Pinpoint the cell where the given text exists, returning its [X, Y] midpoint coordinate. 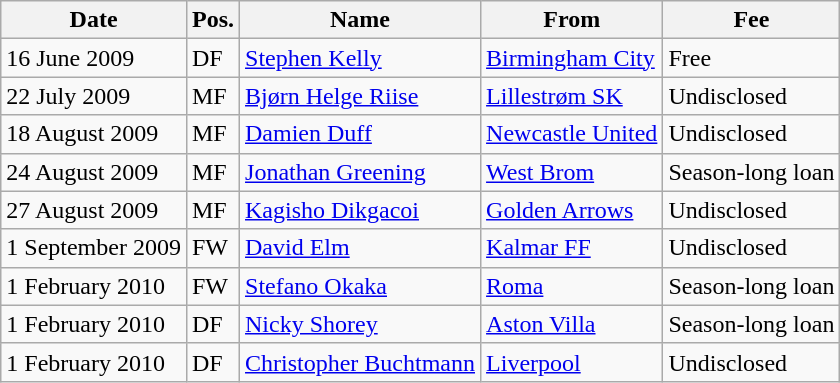
Nicky Shorey [360, 324]
Lillestrøm SK [572, 96]
Liverpool [572, 362]
Stefano Okaka [360, 286]
Date [94, 20]
18 August 2009 [94, 134]
Name [360, 20]
From [572, 20]
Roma [572, 286]
Bjørn Helge Riise [360, 96]
22 July 2009 [94, 96]
24 August 2009 [94, 172]
Free [752, 58]
Damien Duff [360, 134]
Newcastle United [572, 134]
Pos. [212, 20]
16 June 2009 [94, 58]
Birmingham City [572, 58]
Kalmar FF [572, 248]
Golden Arrows [572, 210]
27 August 2009 [94, 210]
Kagisho Dikgacoi [360, 210]
West Brom [572, 172]
Fee [752, 20]
1 September 2009 [94, 248]
Jonathan Greening [360, 172]
Christopher Buchtmann [360, 362]
David Elm [360, 248]
Aston Villa [572, 324]
Stephen Kelly [360, 58]
